Pinpoint the cell where the given text exists, returning its [X, Y] midpoint coordinate. 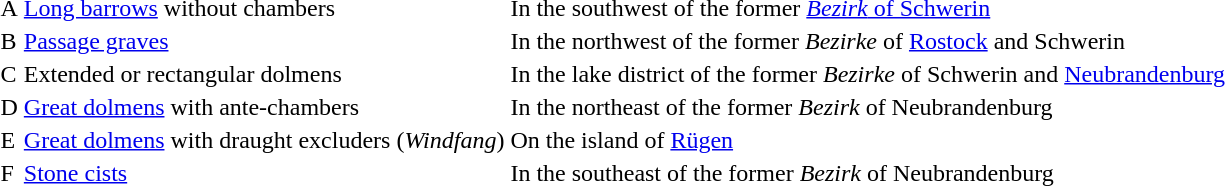
Passage graves [264, 41]
Great dolmens with draught excluders (Windfang) [264, 140]
Great dolmens with ante-chambers [264, 107]
Extended or rectangular dolmens [264, 74]
